Return the [x, y] coordinate for the center point of the cell that contains the specified text.  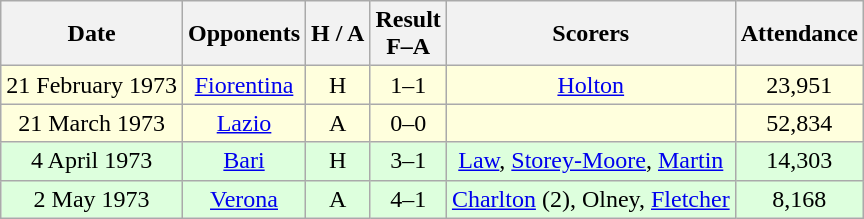
Verona [244, 199]
4–1 [408, 199]
52,834 [799, 123]
Date [92, 34]
H / A [338, 34]
0–0 [408, 123]
21 February 1973 [92, 85]
21 March 1973 [92, 123]
Bari [244, 161]
Charlton (2), Olney, Fletcher [590, 199]
Holton [590, 85]
4 April 1973 [92, 161]
Attendance [799, 34]
1–1 [408, 85]
Fiorentina [244, 85]
Lazio [244, 123]
Opponents [244, 34]
3–1 [408, 161]
ResultF–A [408, 34]
14,303 [799, 161]
Law, Storey-Moore, Martin [590, 161]
2 May 1973 [92, 199]
23,951 [799, 85]
8,168 [799, 199]
Scorers [590, 34]
